Return the (x, y) coordinate for the center point of the cell that contains the specified text.  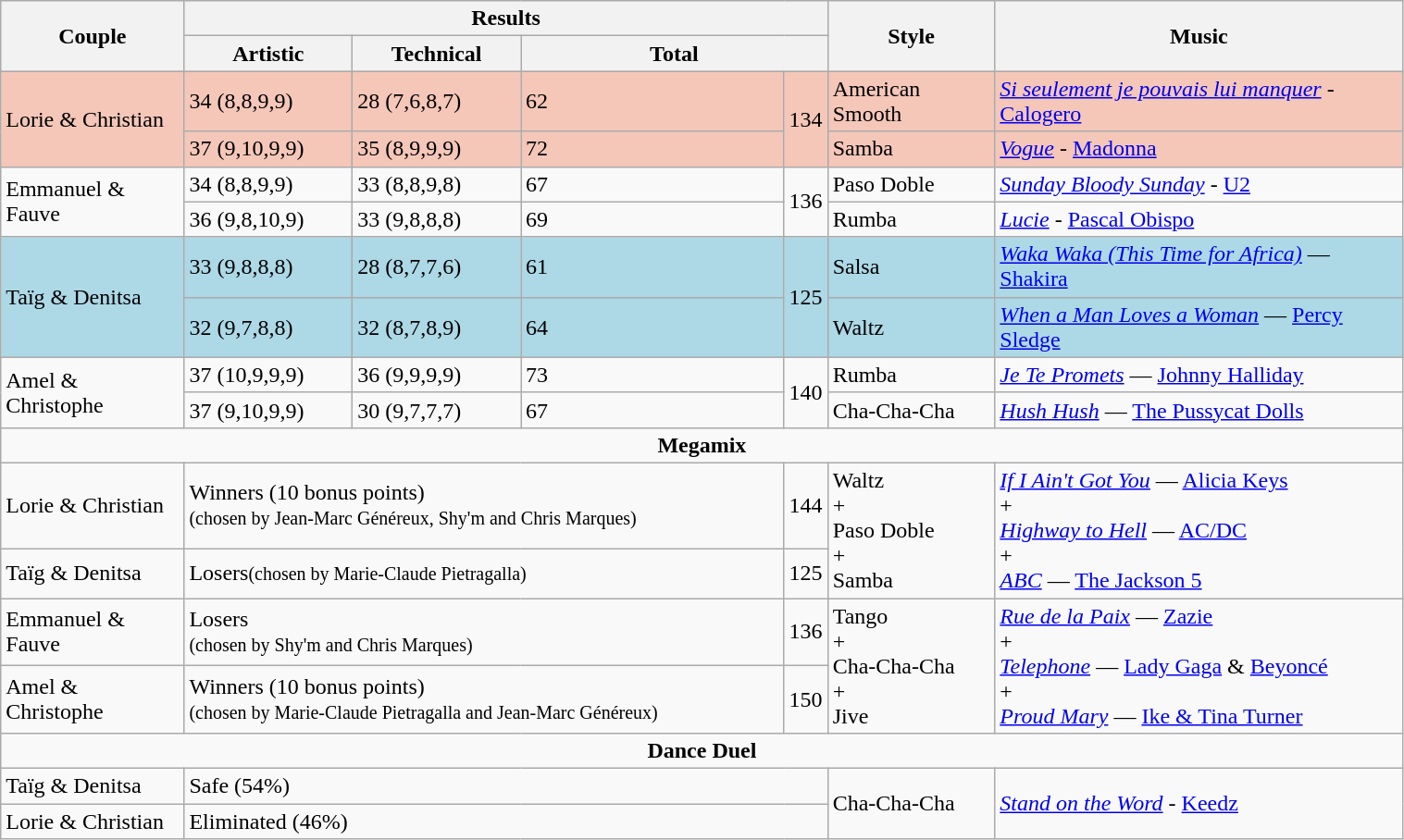
Eliminated (46%) (505, 821)
Couple (93, 36)
Winners (10 bonus points)(chosen by Jean-Marc Généreux, Shy'm and Chris Marques) (484, 505)
Si seulement je pouvais lui manquer - Calogero (1199, 102)
Total (675, 54)
Music (1199, 36)
62 (653, 102)
69 (653, 219)
Style (911, 36)
Tango+Cha-Cha-Cha+Jive (911, 665)
32 (8,7,8,9) (437, 327)
30 (9,7,7,7) (437, 410)
Losers(chosen by Shy'm and Chris Marques) (484, 631)
Paso Doble (911, 184)
64 (653, 327)
Losers(chosen by Marie-Claude Pietragalla) (484, 574)
72 (653, 149)
Hush Hush — The Pussycat Dolls (1199, 410)
Salsa (911, 266)
Megamix (702, 445)
Sunday Bloody Sunday - U2 (1199, 184)
Samba (911, 149)
Waltz+Paso Doble+Samba (911, 530)
144 (805, 505)
73 (653, 375)
Je Te Promets — Johnny Halliday (1199, 375)
If I Ain't Got You — Alicia Keys+Highway to Hell — AC/DC+ABC — The Jackson 5 (1199, 530)
150 (805, 699)
140 (805, 392)
Artistic (268, 54)
61 (653, 266)
Safe (54%) (505, 786)
Results (505, 19)
Technical (437, 54)
32 (9,7,8,8) (268, 327)
28 (7,6,8,7) (437, 102)
American Smooth (911, 102)
33 (8,8,9,8) (437, 184)
28 (8,7,7,6) (437, 266)
36 (9,9,9,9) (437, 375)
37 (10,9,9,9) (268, 375)
When a Man Loves a Woman — Percy Sledge (1199, 327)
Vogue - Madonna (1199, 149)
Waka Waka (This Time for Africa) — Shakira (1199, 266)
Stand on the Word - Keedz (1199, 804)
134 (805, 118)
Lucie - Pascal Obispo (1199, 219)
35 (8,9,9,9) (437, 149)
Rue de la Paix — Zazie+Telephone — Lady Gaga & Beyoncé+Proud Mary — Ike & Tina Turner (1199, 665)
36 (9,8,10,9) (268, 219)
Winners (10 bonus points)(chosen by Marie-Claude Pietragalla and Jean-Marc Généreux) (484, 699)
Waltz (911, 327)
Dance Duel (702, 751)
